Capture the cell that displays the provided text and extract its [X, Y] central coordinate. 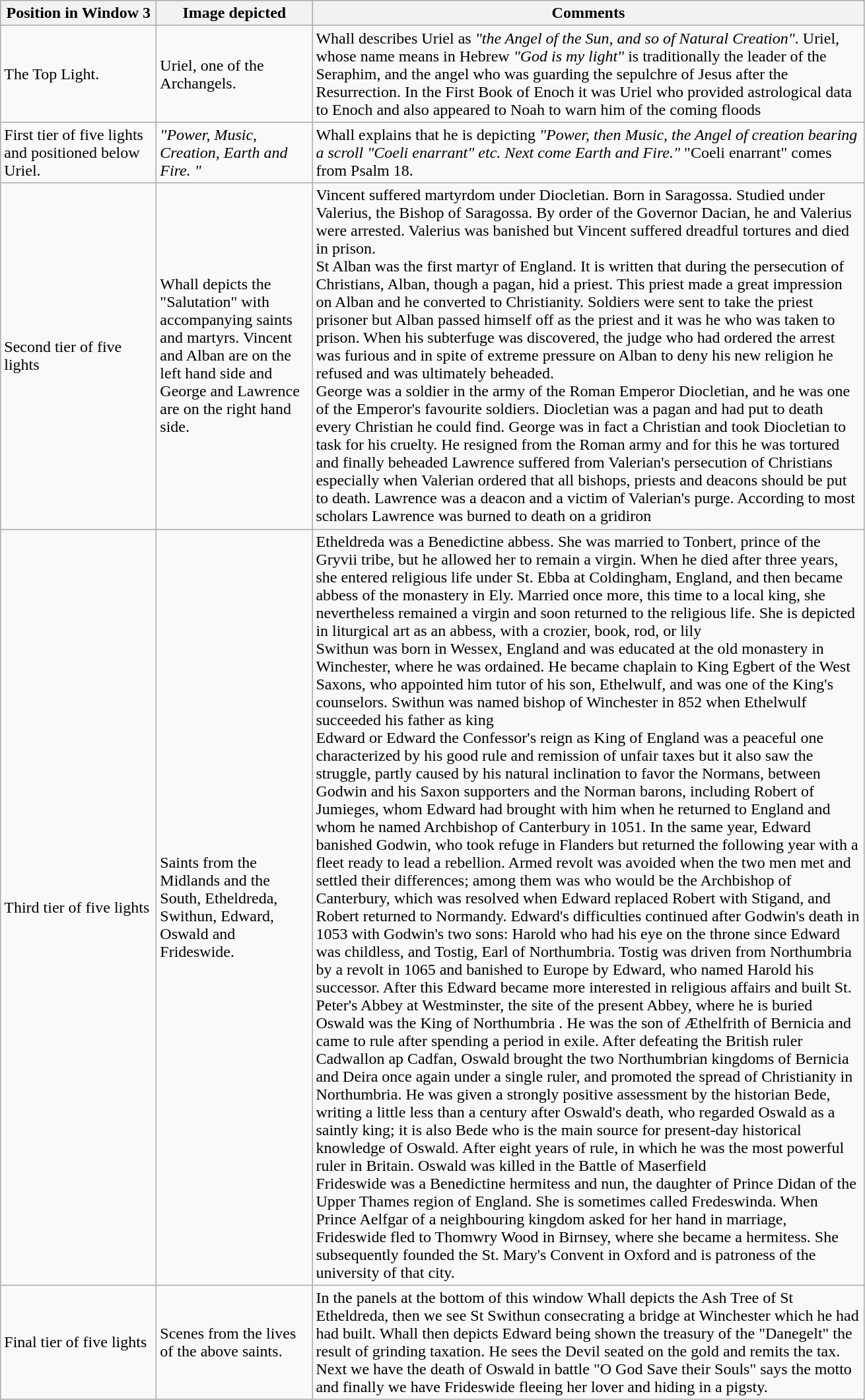
Position in Window 3 [79, 13]
Saints from the Midlands and the South, Etheldreda, Swithun, Edward, Oswald and Frideswide. [234, 907]
"Power, Music, Creation, Earth and Fire. " [234, 153]
Final tier of five lights [79, 1342]
Second tier of five lights [79, 356]
Comments [588, 13]
Image depicted [234, 13]
First tier of five lights and positioned below Uriel. [79, 153]
Uriel, one of the Archangels. [234, 74]
Scenes from the lives of the above saints. [234, 1342]
Third tier of five lights [79, 907]
The Top Light. [79, 74]
